From the cell containing the given text, extract its center point as (x, y) coordinate. 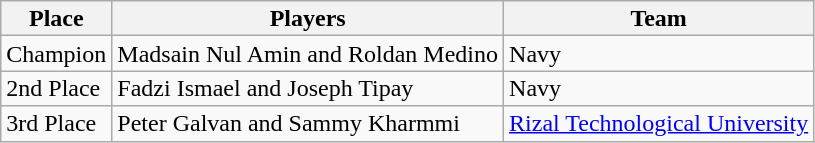
Peter Galvan and Sammy Kharmmi (308, 124)
3rd Place (56, 124)
Fadzi Ismael and Joseph Tipay (308, 88)
Players (308, 18)
Rizal Technological University (659, 124)
Team (659, 18)
2nd Place (56, 88)
Madsain Nul Amin and Roldan Medino (308, 54)
Place (56, 18)
Champion (56, 54)
